Return (x, y) of the center of cell containing provided text 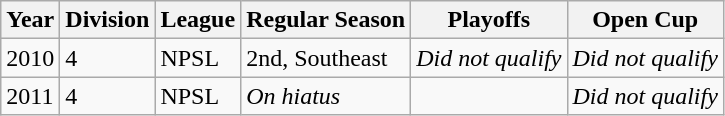
Division (108, 20)
Year (30, 20)
Playoffs (489, 20)
League (198, 20)
2010 (30, 58)
2011 (30, 96)
Regular Season (326, 20)
On hiatus (326, 96)
2nd, Southeast (326, 58)
Open Cup (645, 20)
